Provide the [x, y] coordinate of the cell's center where the given text is located.  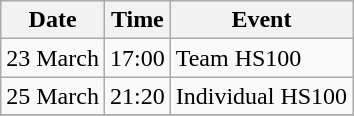
Individual HS100 [261, 96]
Team HS100 [261, 58]
25 March [53, 96]
Time [137, 20]
21:20 [137, 96]
17:00 [137, 58]
Event [261, 20]
Date [53, 20]
23 March [53, 58]
